Locate the cell with the specified text and output its [x, y] center coordinate. 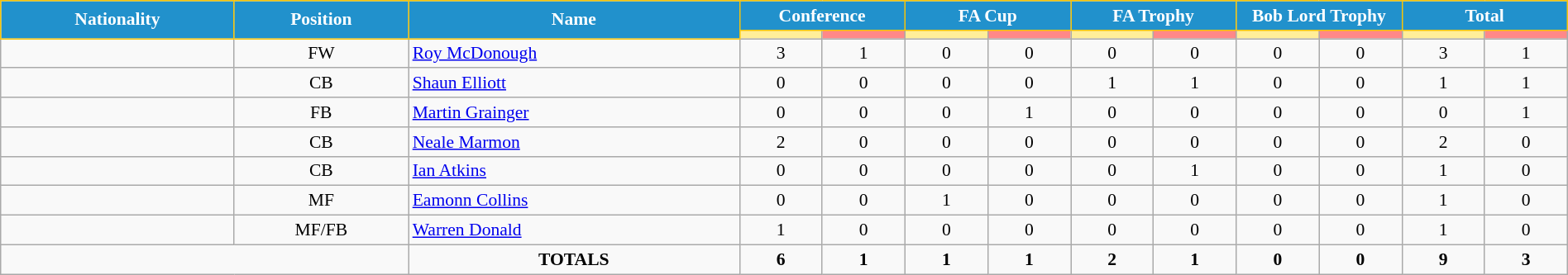
FA Cup [987, 16]
FB [321, 112]
Bob Lord Trophy [1319, 16]
Shaun Elliott [574, 83]
MF/FB [321, 230]
Neale Marmon [574, 142]
Warren Donald [574, 230]
Roy McDonough [574, 54]
Total [1484, 16]
Martin Grainger [574, 112]
MF [321, 201]
Nationality [117, 20]
Conference [822, 16]
9 [1443, 259]
Eamonn Collins [574, 201]
FA Trophy [1153, 16]
TOTALS [574, 259]
Position [321, 20]
6 [781, 259]
Name [574, 20]
FW [321, 54]
Ian Atkins [574, 171]
